Return the [x, y] coordinate for the center point of the cell that contains the specified text.  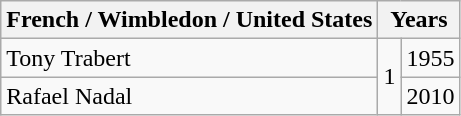
Years [419, 20]
French / Wimbledon / United States [190, 20]
Rafael Nadal [190, 96]
2010 [430, 96]
Tony Trabert [190, 58]
1 [390, 77]
1955 [430, 58]
